Capture the cell that displays the provided text and extract its (x, y) central coordinate. 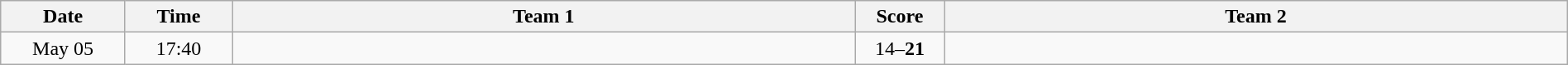
Score (900, 17)
17:40 (179, 48)
Time (179, 17)
Date (63, 17)
14–21 (900, 48)
May 05 (63, 48)
Team 1 (544, 17)
Team 2 (1256, 17)
